Detect which cell encompasses the target text, then output its [X, Y] center coordinate. 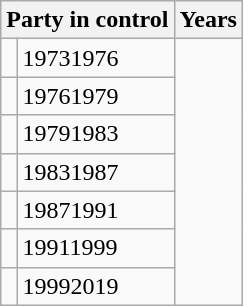
19992019 [96, 286]
Years [208, 20]
19831987 [96, 172]
19911999 [96, 248]
Party in control [88, 20]
19791983 [96, 134]
19761979 [96, 96]
19731976 [96, 58]
19871991 [96, 210]
